Find where the given text appears and provide that cell's center as (X, Y) coordinate. 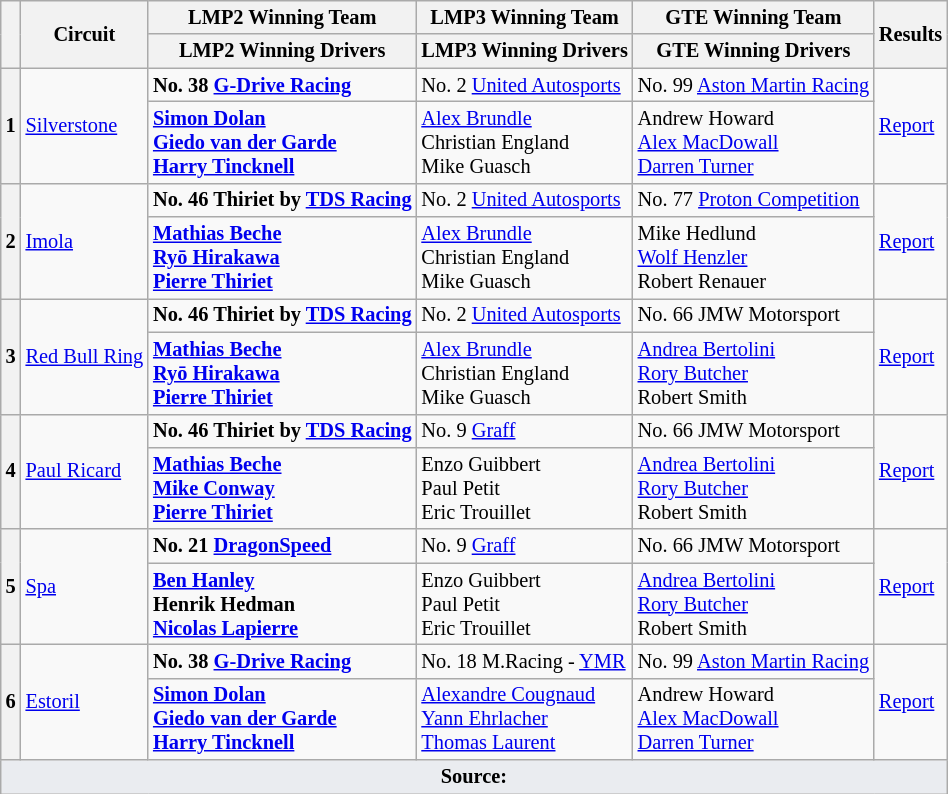
Imola (85, 240)
LMP3 Winning Team (524, 17)
Results (910, 34)
Paul Ricard (85, 472)
Estoril (85, 702)
Silverstone (85, 126)
4 (11, 472)
No. 77 Proton Competition (754, 200)
No. 21 DragonSpeed (282, 546)
Red Bull Ring (85, 356)
Mathias Beche Mike Conway Pierre Thiriet (282, 488)
No. 18 M.Racing - YMR (524, 661)
GTE Winning Team (754, 17)
Alexandre Cougnaud Yann Ehrlacher Thomas Laurent (524, 719)
5 (11, 586)
1 (11, 126)
Source: (474, 777)
3 (11, 356)
Circuit (85, 34)
LMP2 Winning Drivers (282, 51)
Ben Hanley Henrik Hedman Nicolas Lapierre (282, 604)
Mike Hedlund Wolf Henzler Robert Renauer (754, 258)
6 (11, 702)
GTE Winning Drivers (754, 51)
2 (11, 240)
LMP2 Winning Team (282, 17)
Spa (85, 586)
LMP3 Winning Drivers (524, 51)
